Scan for the cell matching the given text and deliver its (x, y) coordinate at center. 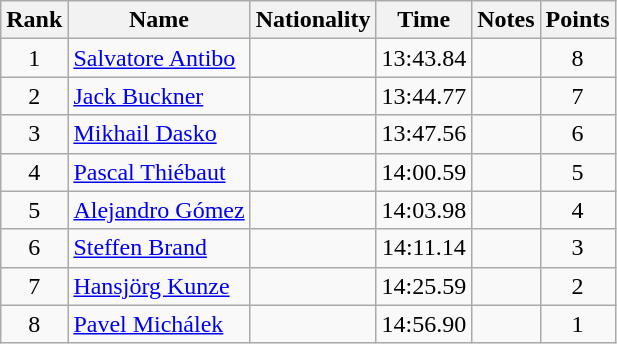
Notes (506, 20)
Mikhail Dasko (159, 134)
14:56.90 (424, 324)
14:25.59 (424, 286)
13:44.77 (424, 96)
Hansjörg Kunze (159, 286)
13:47.56 (424, 134)
13:43.84 (424, 58)
14:00.59 (424, 172)
Alejandro Gómez (159, 210)
Jack Buckner (159, 96)
Pascal Thiébaut (159, 172)
Points (578, 20)
Time (424, 20)
Nationality (313, 20)
14:03.98 (424, 210)
Pavel Michálek (159, 324)
Name (159, 20)
Rank (34, 20)
14:11.14 (424, 248)
Steffen Brand (159, 248)
Salvatore Antibo (159, 58)
